Provide the [X, Y] coordinate of the cell's center where the given text is located.  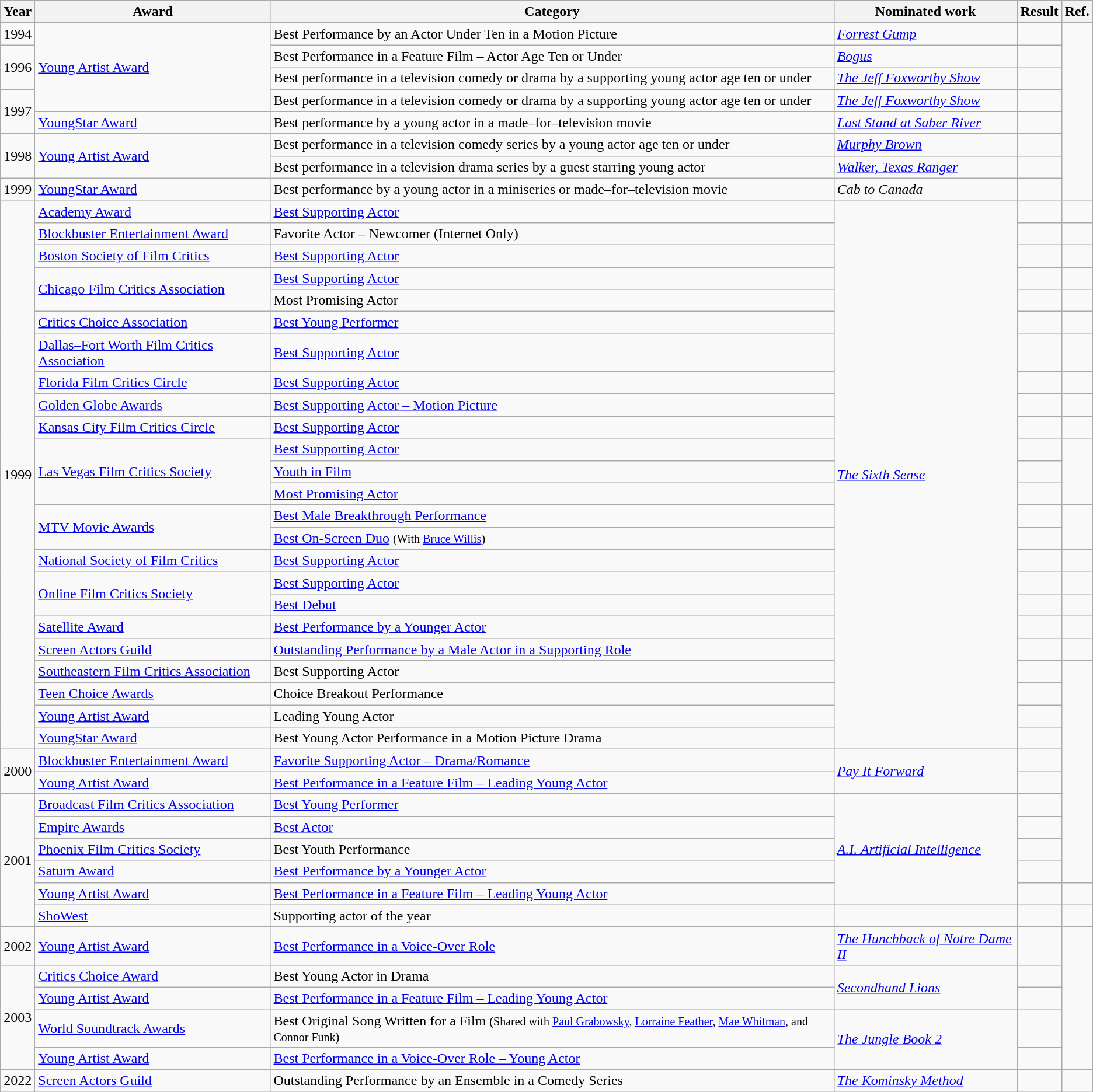
Best performance by a young actor in a made–for–television movie [552, 123]
National Society of Film Critics [153, 560]
Last Stand at Saber River [925, 123]
2003 [18, 1017]
Teen Choice Awards [153, 694]
Favorite Supporting Actor – Drama/Romance [552, 760]
Best Performance in a Voice-Over Role – Young Actor [552, 1059]
Category [552, 12]
Result [1039, 12]
2002 [18, 946]
ShoWest [153, 916]
Cab to Canada [925, 189]
Best Performance by an Actor Under Ten in a Motion Picture [552, 34]
Golden Globe Awards [153, 405]
Best performance by a young actor in a miniseries or made–for–television movie [552, 189]
Boston Society of Film Critics [153, 256]
1998 [18, 156]
Leading Young Actor [552, 716]
Best On-Screen Duo (With Bruce Willis) [552, 538]
MTV Movie Awards [153, 527]
Outstanding Performance by an Ensemble in a Comedy Series [552, 1081]
Forrest Gump [925, 34]
The Kominsky Method [925, 1081]
Supporting actor of the year [552, 916]
1994 [18, 34]
Kansas City Film Critics Circle [153, 427]
Best Performance in a Voice-Over Role [552, 946]
Best performance in a television drama series by a guest starring young actor [552, 167]
Choice Breakout Performance [552, 694]
Best Actor [552, 827]
Southeastern Film Critics Association [153, 672]
World Soundtrack Awards [153, 1028]
Dallas–Fort Worth Film Critics Association [153, 353]
Best Performance in a Feature Film – Actor Age Ten or Under [552, 56]
Florida Film Critics Circle [153, 383]
Youth in Film [552, 472]
Empire Awards [153, 827]
Murphy Brown [925, 145]
Bogus [925, 56]
Pay It Forward [925, 772]
2022 [18, 1081]
Ref. [1077, 12]
2001 [18, 860]
Outstanding Performance by a Male Actor in a Supporting Role [552, 650]
Walker, Texas Ranger [925, 167]
Best Male Breakthrough Performance [552, 516]
Best Supporting Actor – Motion Picture [552, 405]
Phoenix Film Critics Society [153, 849]
Academy Award [153, 211]
Nominated work [925, 12]
Best Youth Performance [552, 849]
Best Debut [552, 605]
The Sixth Sense [925, 475]
Year [18, 12]
2000 [18, 772]
Best Young Actor Performance in a Motion Picture Drama [552, 738]
Broadcast Film Critics Association [153, 805]
1996 [18, 67]
Critics Choice Association [153, 323]
Best Young Actor in Drama [552, 976]
Secondhand Lions [925, 987]
1997 [18, 111]
The Jungle Book 2 [925, 1040]
Award [153, 12]
Satellite Award [153, 627]
Las Vegas Film Critics Society [153, 472]
A.I. Artificial Intelligence [925, 849]
The Hunchback of Notre Dame II [925, 946]
Favorite Actor – Newcomer (Internet Only) [552, 233]
Chicago Film Critics Association [153, 289]
Best Original Song Written for a Film (Shared with Paul Grabowsky, Lorraine Feather, Mae Whitman, and Connor Funk) [552, 1028]
Critics Choice Award [153, 976]
Saturn Award [153, 871]
Online Film Critics Society [153, 594]
Best performance in a television comedy series by a young actor age ten or under [552, 145]
